Determine the (x, y) coordinate at the center of the cell enclosing the given text.  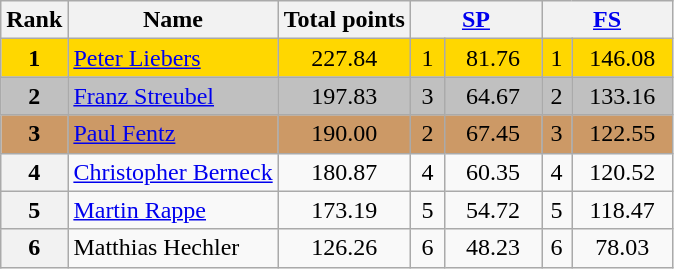
Total points (344, 20)
67.45 (494, 134)
Christopher Berneck (173, 172)
180.87 (344, 172)
122.55 (622, 134)
227.84 (344, 58)
78.03 (622, 248)
Peter Liebers (173, 58)
Rank (34, 20)
SP (476, 20)
Matthias Hechler (173, 248)
197.83 (344, 96)
60.35 (494, 172)
FS (608, 20)
81.76 (494, 58)
120.52 (622, 172)
126.26 (344, 248)
54.72 (494, 210)
146.08 (622, 58)
Name (173, 20)
133.16 (622, 96)
190.00 (344, 134)
118.47 (622, 210)
64.67 (494, 96)
Franz Streubel (173, 96)
Paul Fentz (173, 134)
Martin Rappe (173, 210)
173.19 (344, 210)
48.23 (494, 248)
